Determine the (X, Y) coordinate at the center of the cell enclosing the given text.  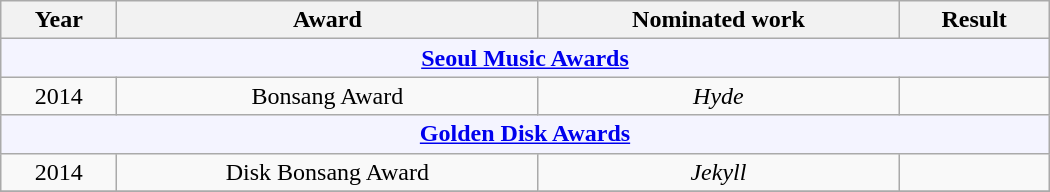
Nominated work (718, 20)
Hyde (718, 96)
Result (974, 20)
Disk Bonsang Award (328, 172)
Bonsang Award (328, 96)
Year (59, 20)
Jekyll (718, 172)
Seoul Music Awards (525, 58)
Golden Disk Awards (525, 134)
Award (328, 20)
